Locate the cell with the specified text and output its [x, y] center coordinate. 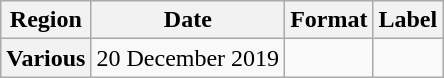
Region [46, 20]
Format [329, 20]
20 December 2019 [188, 58]
Label [408, 20]
Various [46, 58]
Date [188, 20]
